Identify which cell holds the provided text, then report its (x, y) central coordinate. 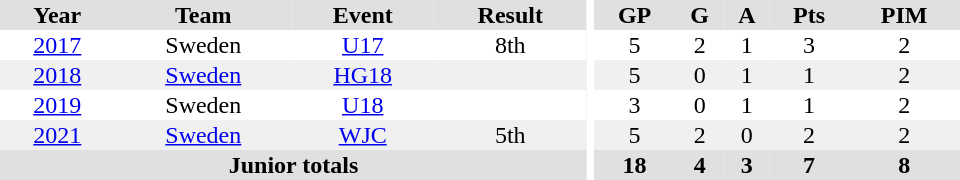
PIM (904, 15)
2019 (58, 105)
2021 (58, 135)
U18 (363, 105)
A (747, 15)
Junior totals (294, 165)
Year (58, 15)
Team (204, 15)
2018 (58, 75)
U17 (363, 45)
Event (363, 15)
GP (635, 15)
2017 (58, 45)
G (700, 15)
5th (511, 135)
8 (904, 165)
Pts (810, 15)
Result (511, 15)
8th (511, 45)
7 (810, 165)
18 (635, 165)
HG18 (363, 75)
4 (700, 165)
WJC (363, 135)
